Scan for the cell matching the given text and deliver its [X, Y] coordinate at center. 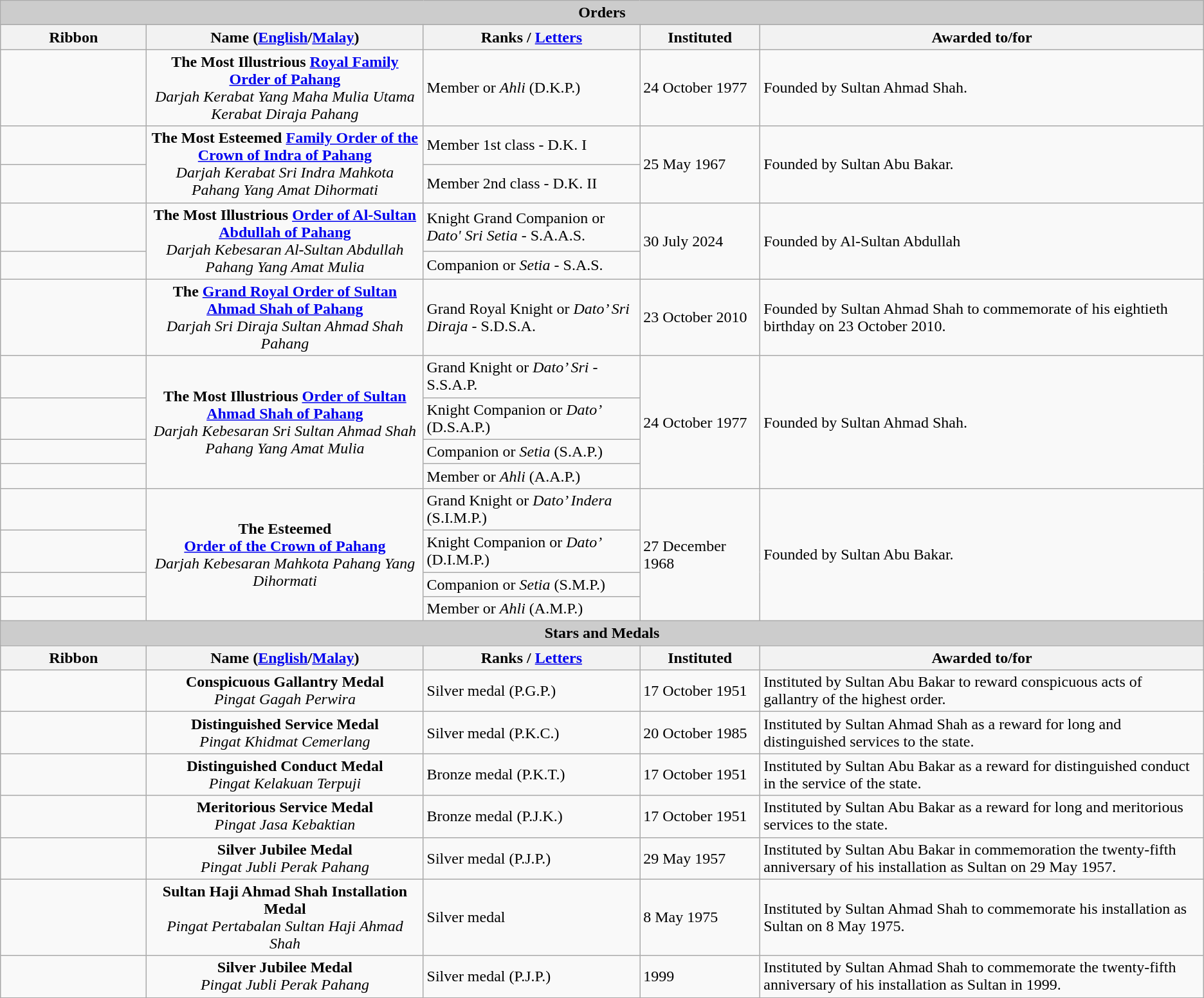
Founded by Sultan Ahmad Shah to commemorate of his eightieth birthday on 23 October 2010. [982, 318]
30 July 2024 [700, 240]
Founded by Al-Sultan Abdullah [982, 240]
Knight Companion or Dato’ (D.S.A.P.) [531, 418]
8 May 1975 [700, 917]
27 December 1968 [700, 554]
Meritorious Service Medal Pingat Jasa Kebaktian [285, 817]
Grand Knight or Dato’ Sri - S.S.A.P. [531, 377]
Conspicuous Gallantry Medal Pingat Gagah Perwira [285, 691]
Member 1st class - D.K. I [531, 145]
Bronze medal (P.K.T.) [531, 774]
Instituted by Sultan Abu Bakar as a reward for long and meritorious services to the state. [982, 817]
Grand Royal Knight or Dato’ Sri Diraja - S.D.S.A. [531, 318]
Stars and Medals [602, 633]
Member or Ahli (A.A.P.) [531, 476]
1999 [700, 976]
Silver medal [531, 917]
23 October 2010 [700, 318]
Member or Ahli (A.M.P.) [531, 609]
Companion or Setia (S.M.P.) [531, 585]
Bronze medal (P.J.K.) [531, 817]
Instituted by Sultan Ahmad Shah as a reward for long and distinguished services to the state. [982, 733]
Companion or Setia - S.A.S. [531, 265]
The Grand Royal Order of Sultan Ahmad Shah of Pahang Darjah Sri Diraja Sultan Ahmad Shah Pahang [285, 318]
The Most Esteemed Family Order of the Crown of Indra of Pahang Darjah Kerabat Sri Indra Mahkota Pahang Yang Amat Dihormati [285, 165]
Instituted by Sultan Ahmad Shah to commemorate his installation as Sultan on 8 May 1975. [982, 917]
Companion or Setia (S.A.P.) [531, 451]
The Most Illustrious Order of Al-Sultan Abdullah of Pahang Darjah Kebesaran Al-Sultan Abdullah Pahang Yang Amat Mulia [285, 240]
The Esteemed Order of the Crown of Pahang Darjah Kebesaran Mahkota Pahang Yang Dihormati [285, 554]
Orders [602, 13]
25 May 1967 [700, 165]
Silver medal (P.K.C.) [531, 733]
Distinguished Conduct Medal Pingat Kelakuan Terpuji [285, 774]
The Most Illustrious Royal Family Order of Pahang Darjah Kerabat Yang Maha Mulia Utama Kerabat Diraja Pahang [285, 87]
Instituted by Sultan Abu Bakar in commemoration the twenty-fifth anniversary of his installation as Sultan on 29 May 1957. [982, 858]
Knight Grand Companion or Dato' Sri Setia - S.A.A.S. [531, 226]
Member or Ahli (D.K.P.) [531, 87]
Sultan Haji Ahmad Shah Installation Medal Pingat Pertabalan Sultan Haji Ahmad Shah [285, 917]
Member 2nd class - D.K. II [531, 183]
Instituted by Sultan Abu Bakar as a reward for distinguished conduct in the service of the state. [982, 774]
Distinguished Service Medal Pingat Khidmat Cemerlang [285, 733]
Grand Knight or Dato’ Indera (S.I.M.P.) [531, 509]
20 October 1985 [700, 733]
Instituted by Sultan Ahmad Shah to commemorate the twenty-fifth anniversary of his installation as Sultan in 1999. [982, 976]
Silver medal (P.G.P.) [531, 691]
Instituted by Sultan Abu Bakar to reward conspicuous acts of gallantry of the highest order. [982, 691]
The Most Illustrious Order of Sultan Ahmad Shah of Pahang Darjah Kebesaran Sri Sultan Ahmad Shah Pahang Yang Amat Mulia [285, 422]
Knight Companion or Dato’ (D.I.M.P.) [531, 550]
29 May 1957 [700, 858]
